Extract the (x, y) coordinate from the center of the cell holding the provided text.  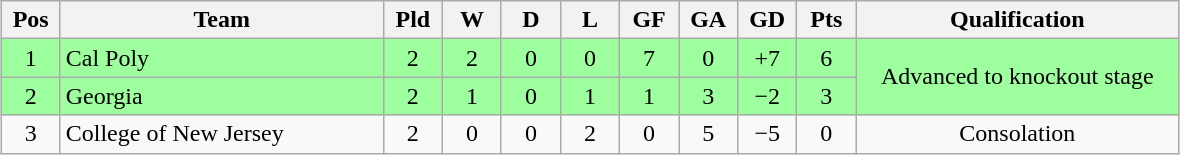
−2 (768, 96)
Qualification (1018, 20)
GA (708, 20)
Cal Poly (222, 58)
Advanced to knockout stage (1018, 77)
5 (708, 134)
Pts (826, 20)
College of New Jersey (222, 134)
Pos (30, 20)
W (472, 20)
6 (826, 58)
D (530, 20)
−5 (768, 134)
Georgia (222, 96)
7 (650, 58)
GD (768, 20)
+7 (768, 58)
Consolation (1018, 134)
Team (222, 20)
Pld (412, 20)
L (590, 20)
GF (650, 20)
